Determine the [x, y] coordinate at the center of the cell enclosing the given text.  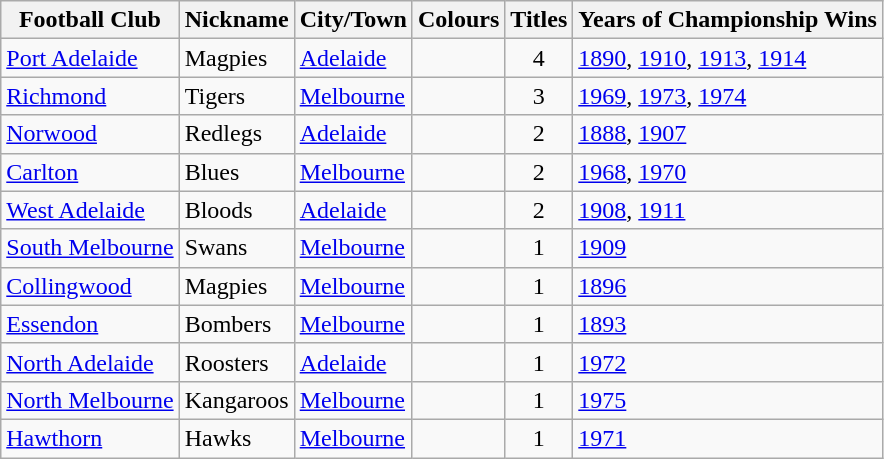
Redlegs [236, 134]
3 [539, 96]
Collingwood [90, 286]
Port Adelaide [90, 58]
1969, 1973, 1974 [728, 96]
Richmond [90, 96]
1908, 1911 [728, 210]
North Adelaide [90, 362]
Hawthorn [90, 438]
Years of Championship Wins [728, 20]
South Melbourne [90, 248]
1971 [728, 438]
Roosters [236, 362]
1888, 1907 [728, 134]
1893 [728, 324]
1896 [728, 286]
Swans [236, 248]
Hawks [236, 438]
Titles [539, 20]
Kangaroos [236, 400]
Essendon [90, 324]
West Adelaide [90, 210]
Bloods [236, 210]
1890, 1910, 1913, 1914 [728, 58]
Tigers [236, 96]
1975 [728, 400]
1909 [728, 248]
Carlton [90, 172]
Bombers [236, 324]
Nickname [236, 20]
Norwood [90, 134]
City/Town [353, 20]
Football Club [90, 20]
Colours [458, 20]
4 [539, 58]
Blues [236, 172]
1972 [728, 362]
North Melbourne [90, 400]
1968, 1970 [728, 172]
